Determine the [X, Y] coordinate at the center of the cell enclosing the given text.  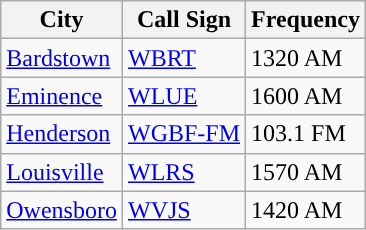
Owensboro [62, 210]
Bardstown [62, 58]
Frequency [306, 20]
WBRT [184, 58]
Eminence [62, 96]
Henderson [62, 134]
1420 AM [306, 210]
WGBF-FM [184, 134]
1320 AM [306, 58]
103.1 FM [306, 134]
WLUE [184, 96]
WVJS [184, 210]
Louisville [62, 172]
Call Sign [184, 20]
1570 AM [306, 172]
1600 AM [306, 96]
City [62, 20]
WLRS [184, 172]
